For the text-containing cell, return its midpoint in [X, Y] coordinate format. 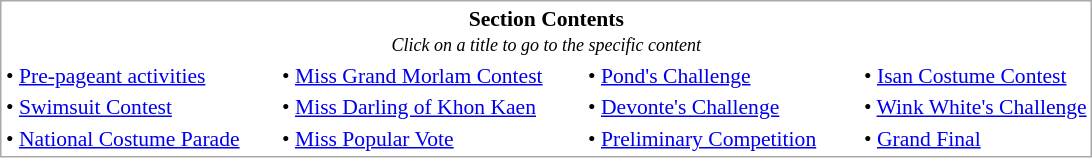
• Pond's Challenge [722, 76]
• Wink White's Challenge [975, 107]
• Swimsuit Contest [140, 107]
• Pre-pageant activities [140, 76]
Section ContentsClick on a title to go to the specific content [546, 31]
• Isan Costume Contest [975, 76]
• Devonte's Challenge [722, 107]
• Miss Popular Vote [432, 138]
• National Costume Parade [140, 138]
• Grand Final [975, 138]
• Preliminary Competition [722, 138]
• Miss Grand Morlam Contest [432, 76]
• Miss Darling of Khon Kaen [432, 107]
